For the text-containing cell, return its midpoint in [x, y] coordinate format. 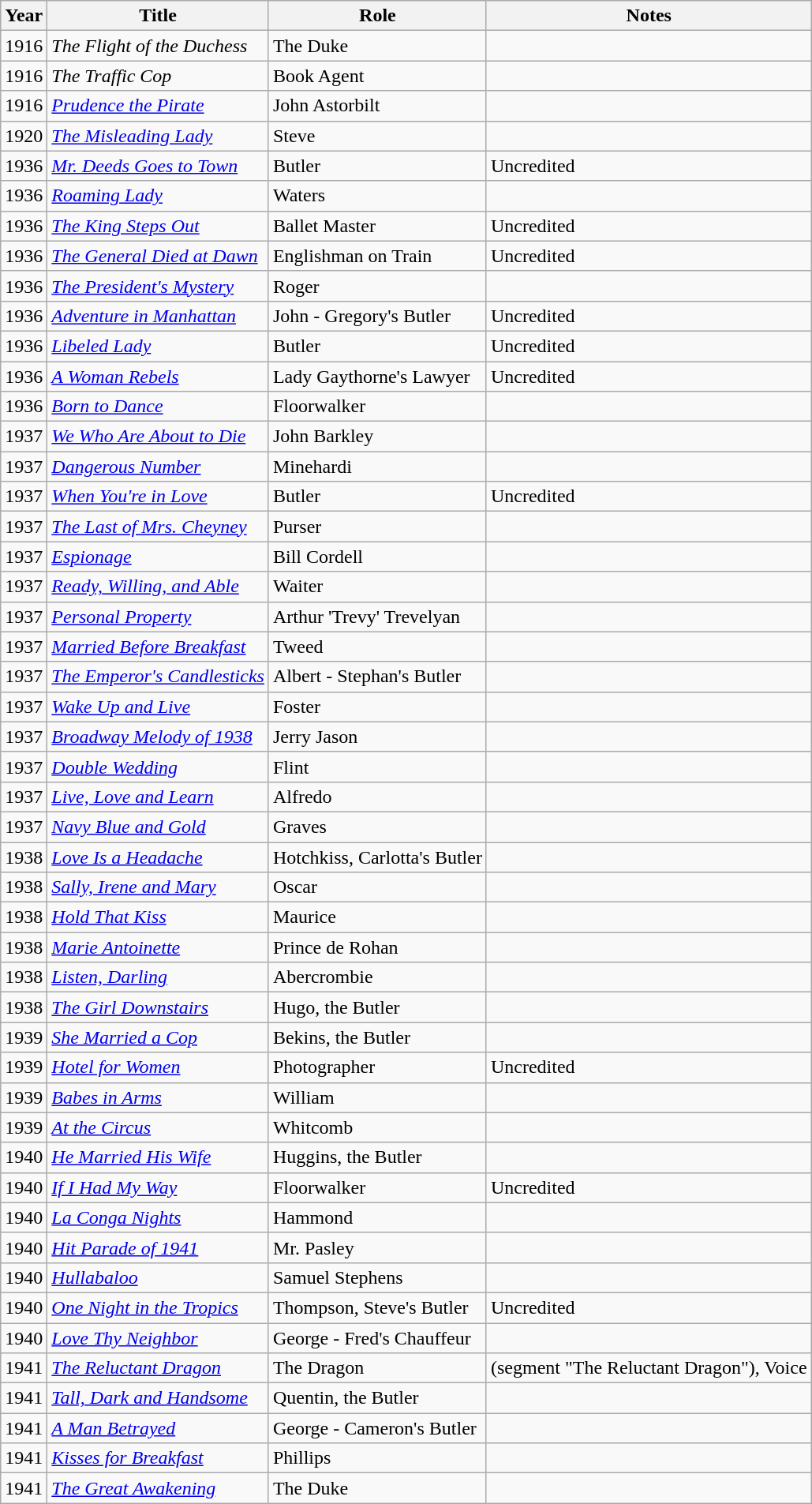
Bill Cordell [377, 557]
Sally, Irene and Mary [158, 887]
Huggins, the Butler [377, 1157]
John Astorbilt [377, 106]
The Girl Downstairs [158, 1007]
Married Before Breakfast [158, 647]
Personal Property [158, 617]
Love Thy Neighbor [158, 1338]
Book Agent [377, 76]
The Flight of the Duchess [158, 46]
John - Gregory's Butler [377, 316]
Broadway Melody of 1938 [158, 737]
Purser [377, 527]
He Married His Wife [158, 1157]
The Misleading Lady [158, 136]
The Traffic Cop [158, 76]
La Conga Nights [158, 1217]
The Great Awakening [158, 1488]
Minehardi [377, 467]
Foster [377, 707]
Adventure in Manhattan [158, 316]
1920 [24, 136]
The Dragon [377, 1368]
Navy Blue and Gold [158, 827]
Flint [377, 767]
The President's Mystery [158, 286]
Roger [377, 286]
Tall, Dark and Handsome [158, 1398]
Whitcomb [377, 1127]
Bekins, the Butler [377, 1037]
Oscar [377, 887]
Prince de Rohan [377, 947]
Roaming Lady [158, 196]
Arthur 'Trevy' Trevelyan [377, 617]
Espionage [158, 557]
Hotchkiss, Carlotta's Butler [377, 857]
Maurice [377, 917]
Ballet Master [377, 226]
A Man Betrayed [158, 1428]
The King Steps Out [158, 226]
Hullabaloo [158, 1277]
Quentin, the Butler [377, 1398]
William [377, 1097]
Tweed [377, 647]
Title [158, 16]
Wake Up and Live [158, 707]
Hotel for Women [158, 1067]
Ready, Willing, and Able [158, 587]
Thompson, Steve's Butler [377, 1307]
She Married a Cop [158, 1037]
Hugo, the Butler [377, 1007]
Hold That Kiss [158, 917]
Englishman on Train [377, 256]
If I Had My Way [158, 1187]
We Who Are About to Die [158, 437]
The Last of Mrs. Cheyney [158, 527]
Listen, Darling [158, 977]
Notes [649, 16]
Marie Antoinette [158, 947]
One Night in the Tropics [158, 1307]
Samuel Stephens [377, 1277]
Year [24, 16]
Lady Gaythorne's Lawyer [377, 377]
Dangerous Number [158, 467]
Prudence the Pirate [158, 106]
Hit Parade of 1941 [158, 1247]
Albert - Stephan's Butler [377, 677]
Waiter [377, 587]
Abercrombie [377, 977]
When You're in Love [158, 497]
Graves [377, 827]
Jerry Jason [377, 737]
John Barkley [377, 437]
Hammond [377, 1217]
(segment "The Reluctant Dragon"), Voice [649, 1368]
Steve [377, 136]
Double Wedding [158, 767]
A Woman Rebels [158, 377]
George - Cameron's Butler [377, 1428]
Kisses for Breakfast [158, 1458]
The General Died at Dawn [158, 256]
Mr. Pasley [377, 1247]
George - Fred's Chauffeur [377, 1338]
Love Is a Headache [158, 857]
Alfredo [377, 797]
The Emperor's Candlesticks [158, 677]
Live, Love and Learn [158, 797]
Photographer [377, 1067]
At the Circus [158, 1127]
Phillips [377, 1458]
Mr. Deeds Goes to Town [158, 166]
Role [377, 16]
Waters [377, 196]
Babes in Arms [158, 1097]
The Reluctant Dragon [158, 1368]
Libeled Lady [158, 346]
Born to Dance [158, 407]
